Return [x, y] of the center of cell containing provided text 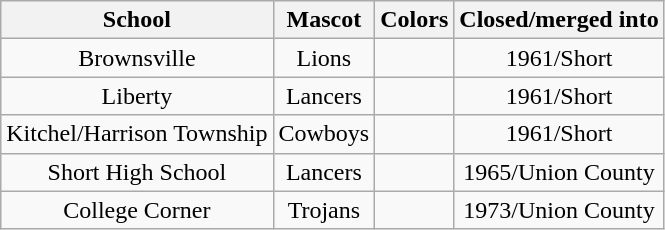
Lions [324, 58]
1973/Union County [559, 210]
Closed/merged into [559, 20]
Cowboys [324, 134]
Mascot [324, 20]
Trojans [324, 210]
1965/Union County [559, 172]
College Corner [137, 210]
Colors [414, 20]
School [137, 20]
Kitchel/Harrison Township [137, 134]
Short High School [137, 172]
Brownsville [137, 58]
Liberty [137, 96]
